Search for the cell housing the specified text and yield its [X, Y] center coordinate. 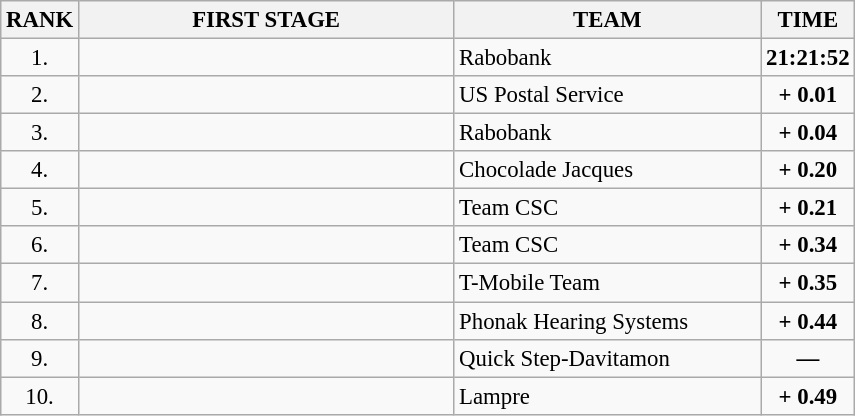
+ 0.21 [808, 208]
T-Mobile Team [608, 283]
4. [40, 170]
3. [40, 133]
+ 0.04 [808, 133]
+ 0.01 [808, 95]
+ 0.34 [808, 245]
+ 0.49 [808, 396]
US Postal Service [608, 95]
21:21:52 [808, 58]
FIRST STAGE [266, 20]
7. [40, 283]
Phonak Hearing Systems [608, 321]
2. [40, 95]
RANK [40, 20]
— [808, 358]
1. [40, 58]
+ 0.44 [808, 321]
Lampre [608, 396]
TIME [808, 20]
6. [40, 245]
Quick Step-Davitamon [608, 358]
TEAM [608, 20]
9. [40, 358]
8. [40, 321]
Chocolade Jacques [608, 170]
+ 0.20 [808, 170]
10. [40, 396]
+ 0.35 [808, 283]
5. [40, 208]
